Scan for the cell matching the given text and deliver its (x, y) coordinate at center. 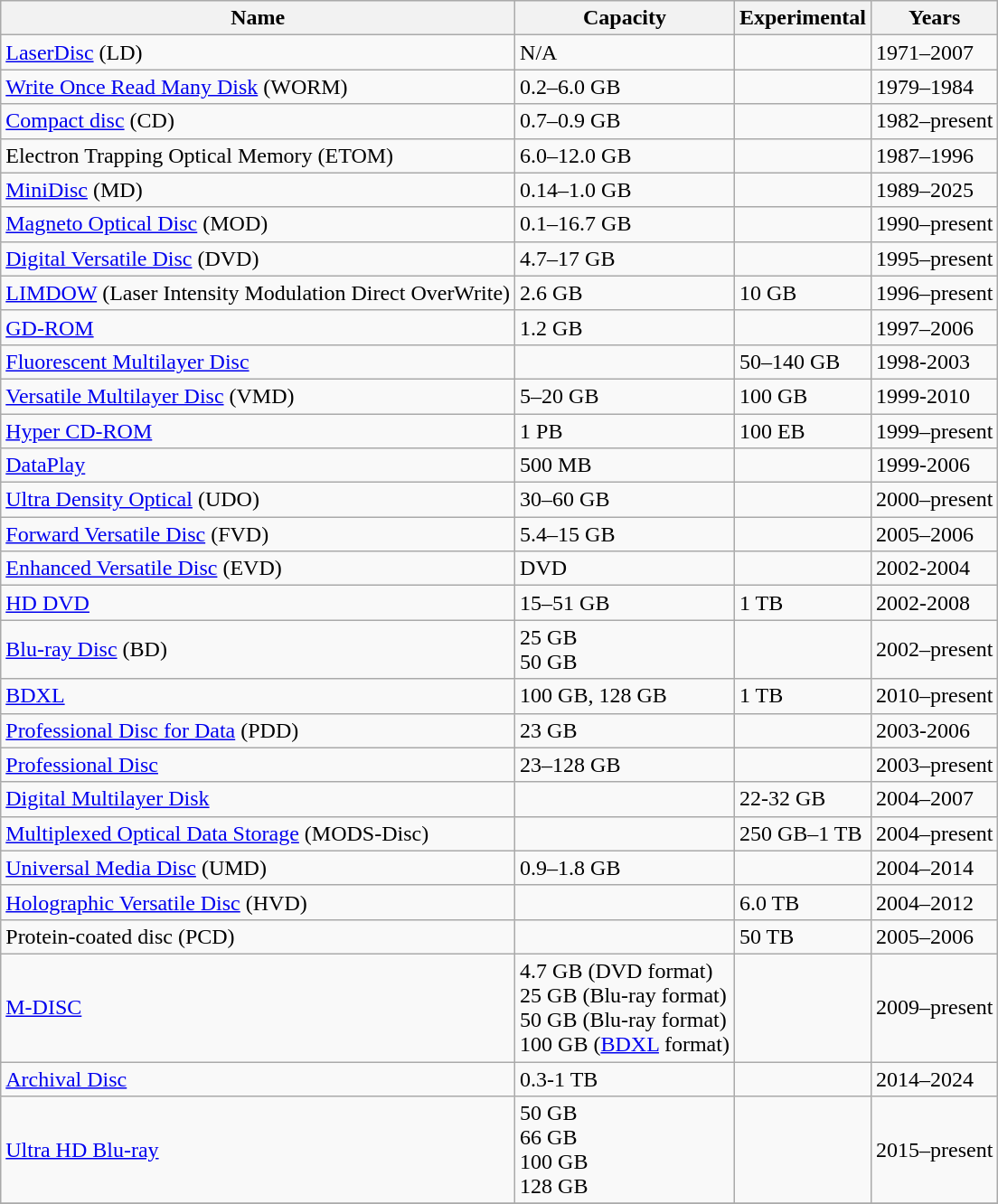
Digital Versatile Disc (DVD) (259, 259)
500 MB (626, 466)
2000–present (934, 500)
2.6 GB (626, 293)
1999-2006 (934, 466)
2015–present (934, 1150)
4.7–17 GB (626, 259)
50 TB (803, 936)
0.3-1 TB (626, 1078)
5.4–15 GB (626, 534)
2002-2004 (934, 569)
Write Once Read Many Disk (WORM) (259, 87)
M-DISC (259, 1007)
Holographic Versatile Disc (HVD) (259, 902)
Blu-ray Disc (BD) (259, 649)
Compact disc (CD) (259, 121)
1999–present (934, 431)
Professional Disc for Data (PDD) (259, 730)
Experimental (803, 18)
BDXL (259, 696)
2003–present (934, 765)
Forward Versatile Disc (FVD) (259, 534)
15–51 GB (626, 603)
1.2 GB (626, 327)
1982–present (934, 121)
250 GB–1 TB (803, 833)
DVD (626, 569)
30–60 GB (626, 500)
0.7–0.9 GB (626, 121)
1987–1996 (934, 155)
4.7 GB (DVD format)25 GB (Blu-ray format)50 GB (Blu-ray format) 100 GB (BDXL format) (626, 1007)
10 GB (803, 293)
MiniDisc (MD) (259, 190)
Versatile Multilayer Disc (VMD) (259, 396)
Ultra Density Optical (UDO) (259, 500)
GD-ROM (259, 327)
6.0 TB (803, 902)
1996–present (934, 293)
0.2–6.0 GB (626, 87)
Protein-coated disc (PCD) (259, 936)
2002–present (934, 649)
2010–present (934, 696)
Capacity (626, 18)
25 GB50 GB (626, 649)
23 GB (626, 730)
5–20 GB (626, 396)
1990–present (934, 224)
Universal Media Disc (UMD) (259, 868)
0.9–1.8 GB (626, 868)
50 GB66 GB100 GB128 GB (626, 1150)
Multiplexed Optical Data Storage (MODS-Disc) (259, 833)
22-32 GB (803, 799)
Hyper CD-ROM (259, 431)
100 EB (803, 431)
Digital Multilayer Disk (259, 799)
1995–present (934, 259)
2004–2007 (934, 799)
Magneto Optical Disc (MOD) (259, 224)
2014–2024 (934, 1078)
Electron Trapping Optical Memory (ETOM) (259, 155)
0.14–1.0 GB (626, 190)
100 GB (803, 396)
2004–2012 (934, 902)
1971–2007 (934, 52)
Years (934, 18)
N/A (626, 52)
LIMDOW (Laser Intensity Modulation Direct OverWrite) (259, 293)
Fluorescent Multilayer Disc (259, 362)
HD DVD (259, 603)
1999-2010 (934, 396)
2004–present (934, 833)
Archival Disc (259, 1078)
23–128 GB (626, 765)
Ultra HD Blu-ray (259, 1150)
1997–2006 (934, 327)
2004–2014 (934, 868)
2009–present (934, 1007)
2002-2008 (934, 603)
1979–1984 (934, 87)
DataPlay (259, 466)
50–140 GB (803, 362)
Name (259, 18)
LaserDisc (LD) (259, 52)
Professional Disc (259, 765)
0.1–16.7 GB (626, 224)
100 GB, 128 GB (626, 696)
1998-2003 (934, 362)
1989–2025 (934, 190)
2003-2006 (934, 730)
1 PB (626, 431)
6.0–12.0 GB (626, 155)
Enhanced Versatile Disc (EVD) (259, 569)
